Output the [x, y] coordinate of the center of the cell containing the given text.  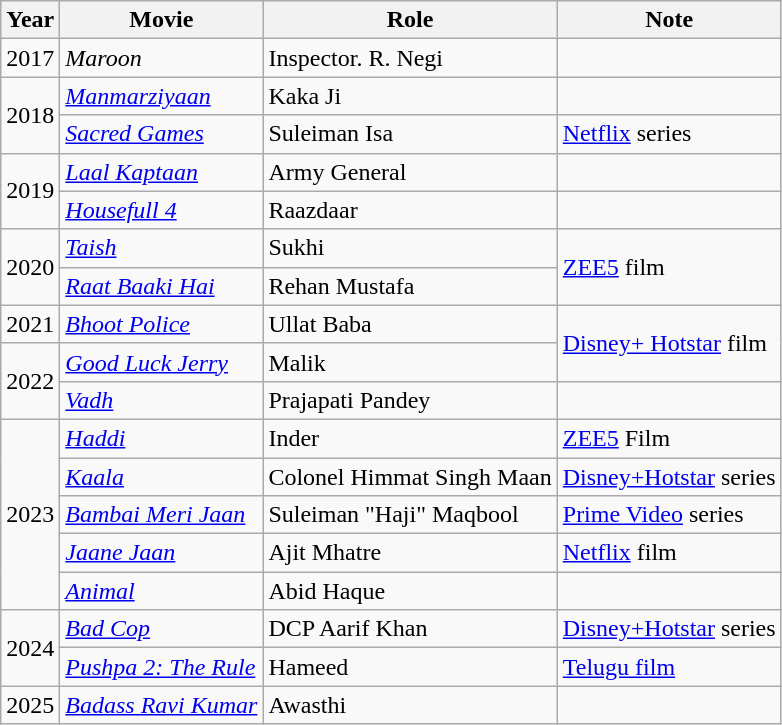
Suleiman "Haji" Maqbool [410, 515]
Movie [162, 20]
2023 [30, 514]
ZEE5 Film [669, 438]
Animal [162, 591]
Army General [410, 172]
Role [410, 20]
Sukhi [410, 248]
Laal Kaptaan [162, 172]
DCP Aarif Khan [410, 629]
Taish [162, 248]
Jaane Jaan [162, 553]
Colonel Himmat Singh Maan [410, 477]
ZEE5 film [669, 267]
Raat Baaki Hai [162, 286]
2024 [30, 648]
Abid Haque [410, 591]
Good Luck Jerry [162, 362]
2019 [30, 191]
Manmarziyaan [162, 96]
Year [30, 20]
Telugu film [669, 667]
Raazdaar [410, 210]
Maroon [162, 58]
Vadh [162, 400]
Ullat Baba [410, 324]
Prajapati Pandey [410, 400]
Awasthi [410, 705]
Ajit Mhatre [410, 553]
Kaala [162, 477]
Malik [410, 362]
Bambai Meri Jaan [162, 515]
Note [669, 20]
Pushpa 2: The Rule [162, 667]
Haddi [162, 438]
2020 [30, 267]
2021 [30, 324]
Hameed [410, 667]
Netflix film [669, 553]
2025 [30, 705]
Netflix series [669, 134]
2022 [30, 381]
Disney+ Hotstar film [669, 343]
2018 [30, 115]
Inder [410, 438]
Sacred Games [162, 134]
Inspector. R. Negi [410, 58]
Kaka Ji [410, 96]
Prime Video series [669, 515]
Suleiman Isa [410, 134]
2017 [30, 58]
Rehan Mustafa [410, 286]
Housefull 4 [162, 210]
Bhoot Police [162, 324]
Badass Ravi Kumar [162, 705]
Bad Cop [162, 629]
